Extract the (x, y) coordinate from the center of the cell holding the provided text.  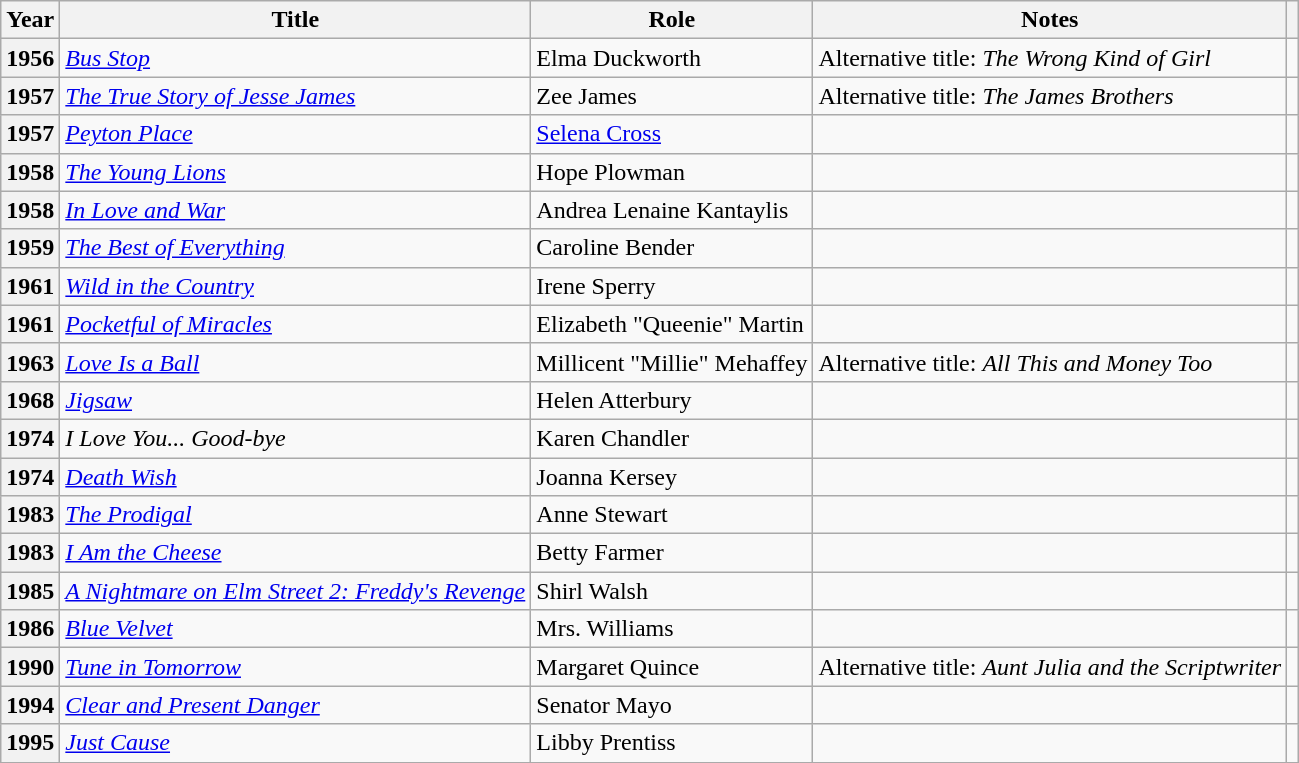
Mrs. Williams (672, 629)
1995 (30, 743)
The Best of Everything (296, 248)
Zee James (672, 96)
Jigsaw (296, 400)
The Prodigal (296, 515)
Wild in the Country (296, 286)
Alternative title: Aunt Julia and the Scriptwriter (1050, 667)
1990 (30, 667)
1986 (30, 629)
Andrea Lenaine Kantaylis (672, 210)
Helen Atterbury (672, 400)
Tune in Tomorrow (296, 667)
Role (672, 20)
Millicent "Millie" Mehaffey (672, 362)
Senator Mayo (672, 705)
Joanna Kersey (672, 477)
1985 (30, 591)
1963 (30, 362)
The True Story of Jesse James (296, 96)
The Young Lions (296, 172)
Clear and Present Danger (296, 705)
1968 (30, 400)
Death Wish (296, 477)
Just Cause (296, 743)
Bus Stop (296, 58)
Blue Velvet (296, 629)
Margaret Quince (672, 667)
1956 (30, 58)
Title (296, 20)
Hope Plowman (672, 172)
Karen Chandler (672, 438)
Elma Duckworth (672, 58)
Anne Stewart (672, 515)
I Love You... Good-bye (296, 438)
Caroline Bender (672, 248)
Shirl Walsh (672, 591)
Year (30, 20)
A Nightmare on Elm Street 2: Freddy's Revenge (296, 591)
Elizabeth "Queenie" Martin (672, 324)
Notes (1050, 20)
1959 (30, 248)
Libby Prentiss (672, 743)
Alternative title: The James Brothers (1050, 96)
Irene Sperry (672, 286)
1994 (30, 705)
In Love and War (296, 210)
Selena Cross (672, 134)
Alternative title: The Wrong Kind of Girl (1050, 58)
Betty Farmer (672, 553)
Pocketful of Miracles (296, 324)
I Am the Cheese (296, 553)
Alternative title: All This and Money Too (1050, 362)
Love Is a Ball (296, 362)
Peyton Place (296, 134)
